Return (x, y) of the center of cell containing provided text 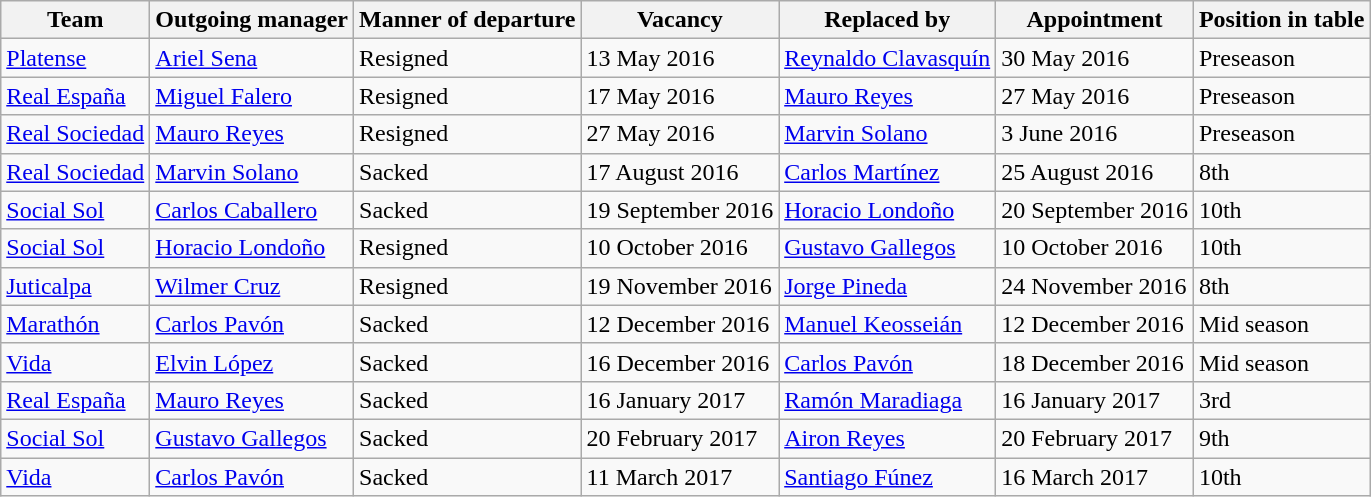
25 August 2016 (1095, 172)
Appointment (1095, 20)
18 December 2016 (1095, 362)
Platense (76, 58)
16 March 2017 (1095, 477)
30 May 2016 (1095, 58)
Santiago Fúnez (888, 477)
Elvin López (252, 362)
Miguel Falero (252, 96)
Vacancy (680, 20)
Manuel Keosseián (888, 324)
9th (1281, 438)
3 June 2016 (1095, 134)
Ariel Sena (252, 58)
Reynaldo Clavasquín (888, 58)
Team (76, 20)
11 March 2017 (680, 477)
Jorge Pineda (888, 286)
Manner of departure (468, 20)
Outgoing manager (252, 20)
24 November 2016 (1095, 286)
13 May 2016 (680, 58)
17 August 2016 (680, 172)
Replaced by (888, 20)
16 December 2016 (680, 362)
Ramón Maradiaga (888, 400)
Marathón (76, 324)
3rd (1281, 400)
19 November 2016 (680, 286)
Carlos Caballero (252, 210)
19 September 2016 (680, 210)
Airon Reyes (888, 438)
20 September 2016 (1095, 210)
Wilmer Cruz (252, 286)
Carlos Martínez (888, 172)
Juticalpa (76, 286)
17 May 2016 (680, 96)
Position in table (1281, 20)
